Find where the given text appears and provide that cell's center as (x, y) coordinate. 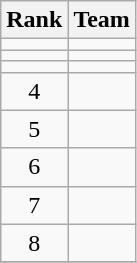
Rank (34, 20)
4 (34, 91)
6 (34, 167)
8 (34, 243)
5 (34, 129)
Team (102, 20)
7 (34, 205)
